Identify which cell holds the provided text, then report its (X, Y) central coordinate. 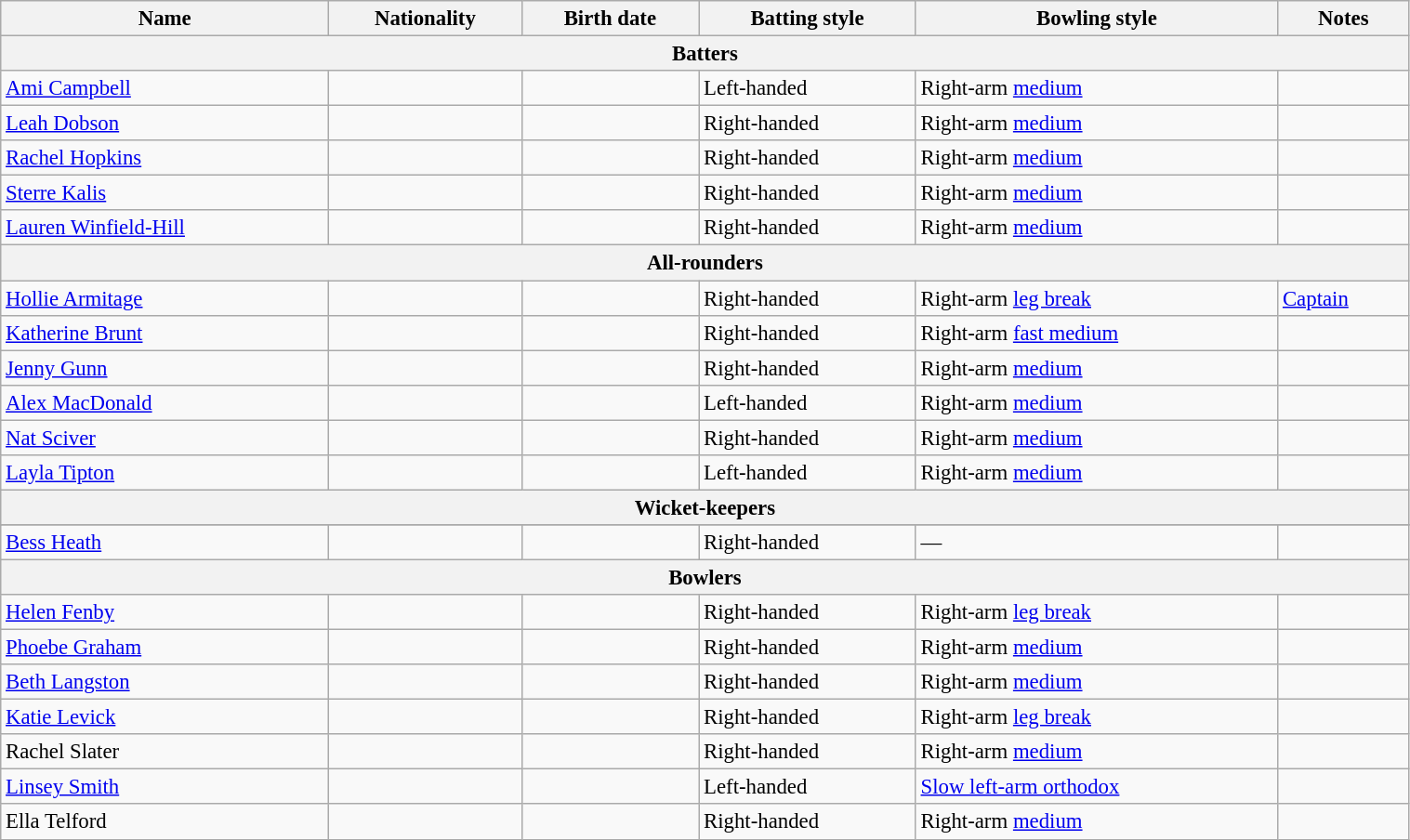
Hollie Armitage (165, 298)
Rachel Hopkins (165, 158)
Right-arm fast medium (1097, 333)
Lauren Winfield-Hill (165, 228)
Rachel Slater (165, 752)
Katie Levick (165, 717)
Notes (1344, 19)
Linsey Smith (165, 787)
Wicket-keepers (705, 507)
Nationality (426, 19)
Slow left-arm orthodox (1097, 787)
Bowling style (1097, 19)
Nat Sciver (165, 438)
Helen Fenby (165, 612)
Birth date (610, 19)
Ella Telford (165, 822)
Name (165, 19)
Beth Langston (165, 682)
Layla Tipton (165, 473)
Ami Campbell (165, 88)
Sterre Kalis (165, 193)
Bess Heath (165, 543)
— (1097, 543)
Leah Dobson (165, 124)
Bowlers (705, 577)
All-rounders (705, 263)
Captain (1344, 298)
Phoebe Graham (165, 648)
Jenny Gunn (165, 368)
Batters (705, 54)
Alex MacDonald (165, 402)
Batting style (808, 19)
Katherine Brunt (165, 333)
